Return [X, Y] of the center of cell containing provided text 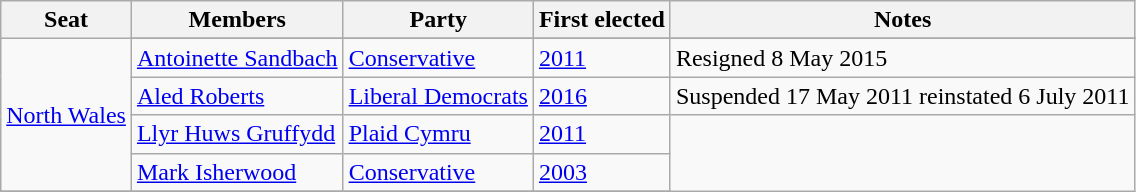
Suspended 17 May 2011 reinstated 6 July 2011 [902, 96]
Notes [902, 20]
Mark Isherwood [237, 172]
2003 [602, 172]
Party [438, 20]
Members [237, 20]
Seat [66, 20]
Plaid Cymru [438, 134]
Aled Roberts [237, 96]
Resigned 8 May 2015 [902, 58]
Llyr Huws Gruffydd [237, 134]
First elected [602, 20]
Liberal Democrats [438, 96]
North Wales [66, 115]
2016 [602, 96]
Antoinette Sandbach [237, 58]
